Detect which cell encompasses the target text, then output its [x, y] center coordinate. 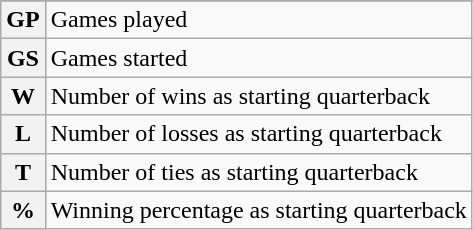
W [23, 96]
GP [23, 20]
Number of ties as starting quarterback [258, 172]
Winning percentage as starting quarterback [258, 210]
L [23, 134]
Number of losses as starting quarterback [258, 134]
T [23, 172]
GS [23, 58]
Games started [258, 58]
Number of wins as starting quarterback [258, 96]
Games played [258, 20]
% [23, 210]
